Capture the cell that displays the provided text and extract its (x, y) central coordinate. 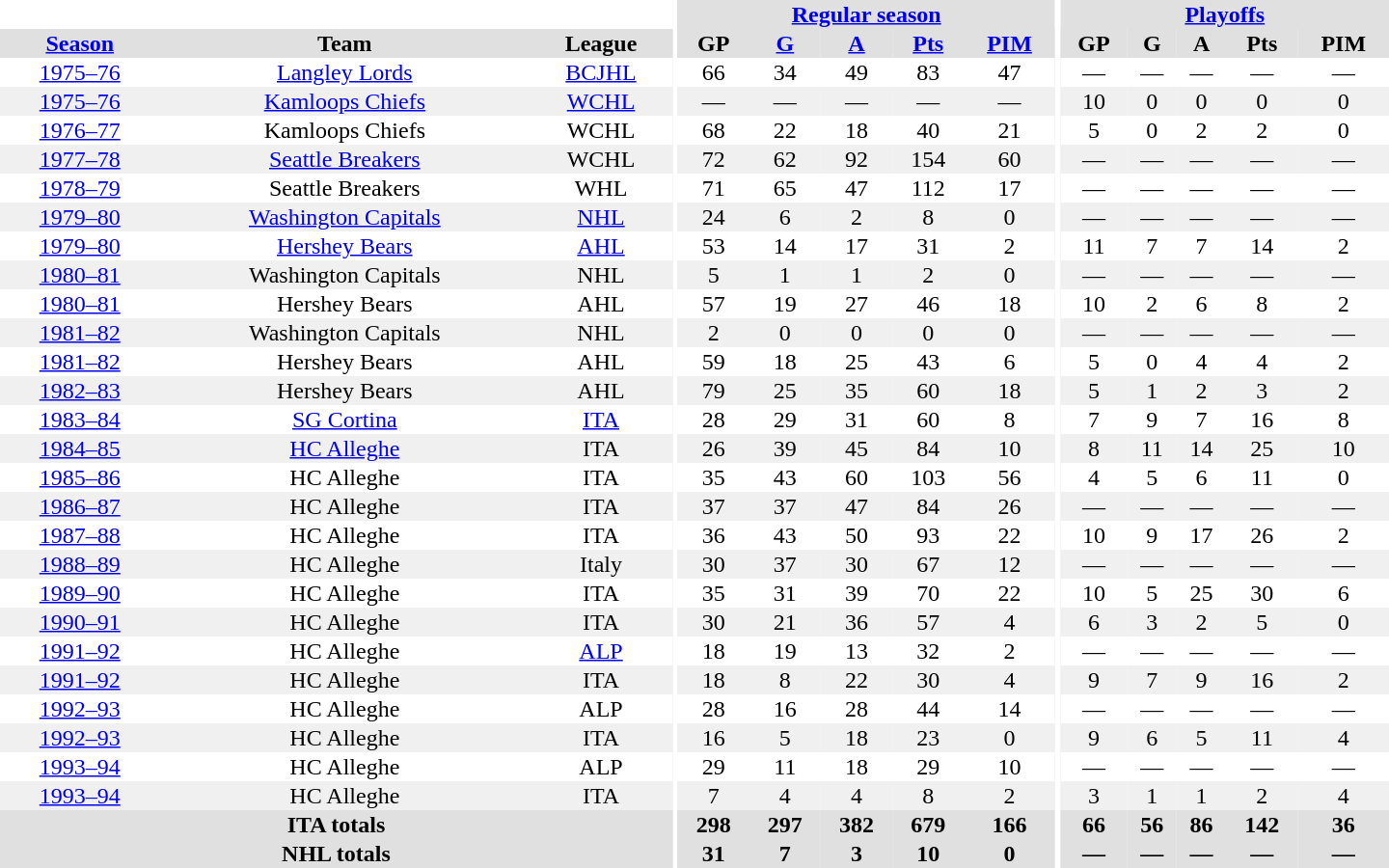
1983–84 (79, 420)
70 (928, 593)
83 (928, 72)
27 (857, 304)
46 (928, 304)
Team (344, 43)
Italy (601, 564)
112 (928, 188)
1987–88 (79, 535)
86 (1202, 825)
298 (714, 825)
71 (714, 188)
1988–89 (79, 564)
68 (714, 130)
23 (928, 738)
1976–77 (79, 130)
142 (1262, 825)
1989–90 (79, 593)
92 (857, 159)
40 (928, 130)
Season (79, 43)
1977–78 (79, 159)
ITA totals (336, 825)
382 (857, 825)
32 (928, 651)
NHL totals (336, 854)
BCJHL (601, 72)
1990–91 (79, 622)
1986–87 (79, 506)
67 (928, 564)
166 (1009, 825)
WHL (601, 188)
League (601, 43)
Regular season (866, 14)
79 (714, 391)
50 (857, 535)
Langley Lords (344, 72)
103 (928, 477)
45 (857, 448)
Playoffs (1225, 14)
62 (785, 159)
13 (857, 651)
1984–85 (79, 448)
34 (785, 72)
12 (1009, 564)
93 (928, 535)
1978–79 (79, 188)
49 (857, 72)
24 (714, 217)
154 (928, 159)
1985–86 (79, 477)
65 (785, 188)
1982–83 (79, 391)
53 (714, 246)
SG Cortina (344, 420)
72 (714, 159)
59 (714, 362)
679 (928, 825)
297 (785, 825)
44 (928, 709)
